Return the (X, Y) coordinate for the center point of the cell that contains the specified text.  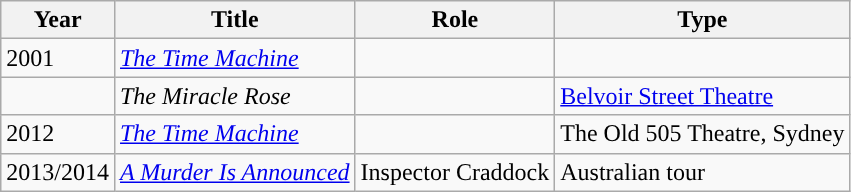
Year (58, 20)
The Miracle Rose (234, 96)
Belvoir Street Theatre (702, 96)
2013/2014 (58, 172)
Role (455, 20)
Inspector Craddock (455, 172)
The Old 505 Theatre, Sydney (702, 134)
Type (702, 20)
2001 (58, 58)
A Murder Is Announced (234, 172)
2012 (58, 134)
Title (234, 20)
Australian tour (702, 172)
